Return the (x, y) coordinate for the center point of the cell that contains the specified text.  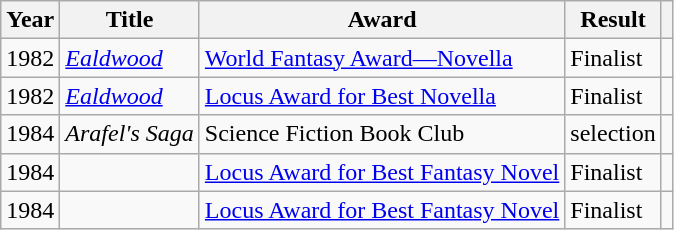
Award (382, 20)
Year (30, 20)
selection (613, 134)
Title (130, 20)
Arafel's Saga (130, 134)
Science Fiction Book Club (382, 134)
Result (613, 20)
World Fantasy Award—Novella (382, 58)
Locus Award for Best Novella (382, 96)
